Search for the cell housing the specified text and yield its [X, Y] center coordinate. 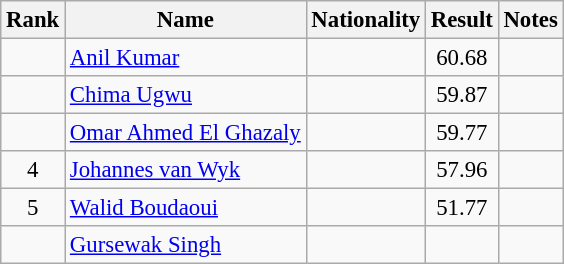
51.77 [462, 208]
Notes [530, 20]
Rank [33, 20]
Result [462, 20]
Nationality [366, 20]
Name [186, 20]
Gursewak Singh [186, 245]
Chima Ugwu [186, 95]
59.77 [462, 133]
59.87 [462, 95]
5 [33, 208]
Johannes van Wyk [186, 170]
60.68 [462, 58]
Omar Ahmed El Ghazaly [186, 133]
Walid Boudaoui [186, 208]
4 [33, 170]
Anil Kumar [186, 58]
57.96 [462, 170]
